Pinpoint the cell where the given text exists, returning its (X, Y) midpoint coordinate. 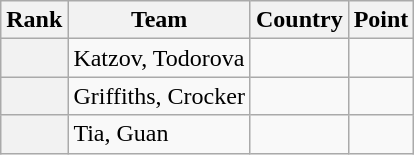
Team (160, 20)
Tia, Guan (160, 134)
Country (299, 20)
Katzov, Todorova (160, 58)
Griffiths, Crocker (160, 96)
Rank (34, 20)
Point (381, 20)
